Identify which cell holds the provided text, then report its [X, Y] central coordinate. 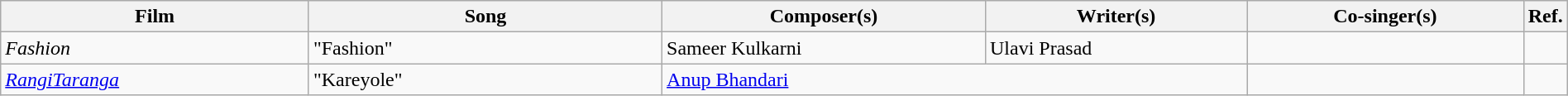
"Fashion" [485, 48]
Song [485, 17]
Co-singer(s) [1385, 17]
Writer(s) [1116, 17]
Ulavi Prasad [1116, 48]
Ref. [1545, 17]
Composer(s) [824, 17]
RangiTaranga [155, 79]
Sameer Kulkarni [824, 48]
"Kareyole" [485, 79]
Anup Bhandari [954, 79]
Fashion [155, 48]
Film [155, 17]
